Determine the [x, y] coordinate at the center of the cell enclosing the given text.  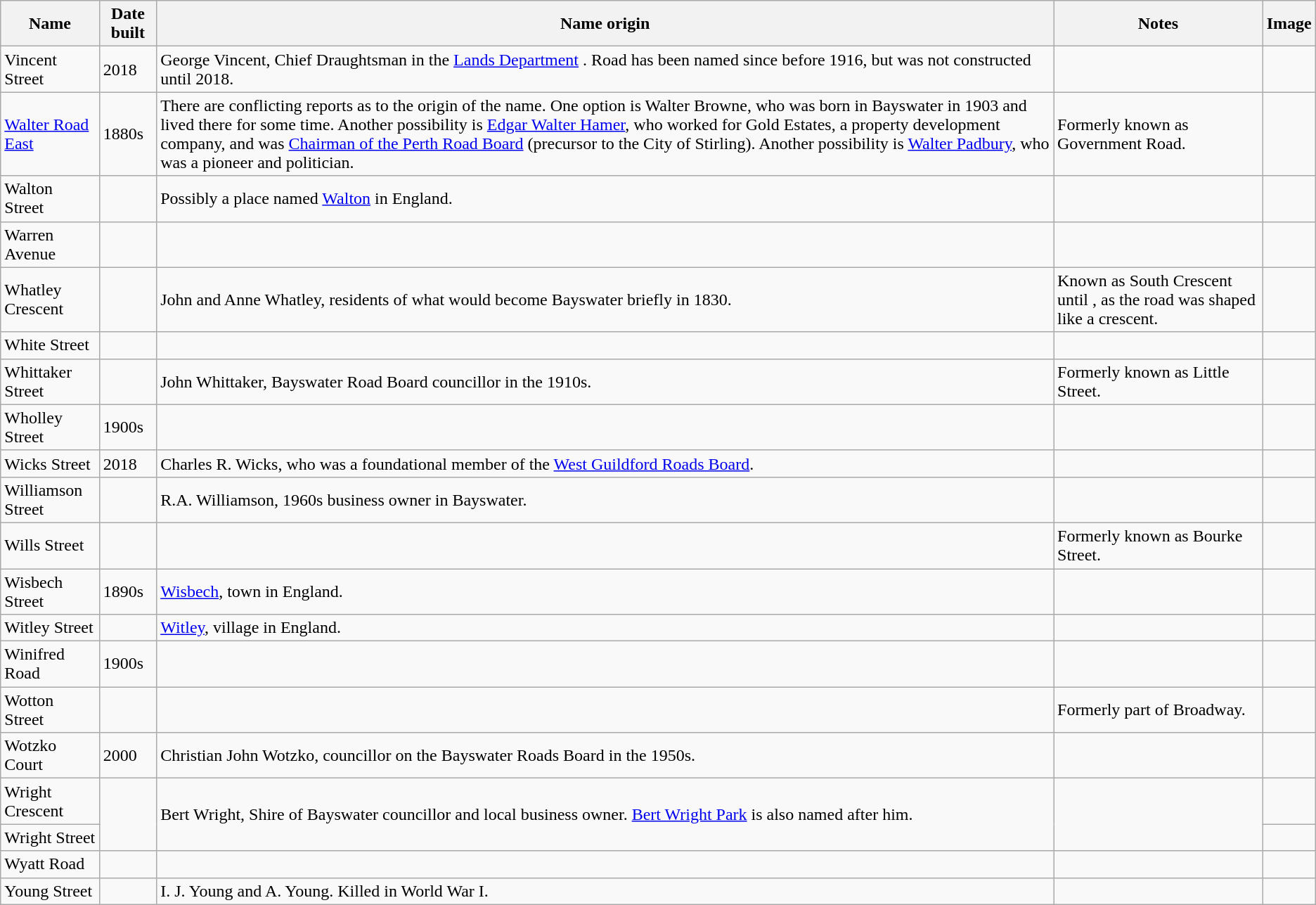
2000 [128, 755]
Formerly known as Government Road. [1158, 134]
Wholley Street [50, 428]
Christian John Wotzko, councillor on the Bayswater Roads Board in the 1950s. [605, 755]
Bert Wright, Shire of Bayswater councillor and local business owner. Bert Wright Park is also named after him. [605, 814]
Formerly known as Bourke Street. [1158, 546]
Wills Street [50, 546]
Warren Avenue [50, 245]
Charles R. Wicks, who was a foundational member of the West Guildford Roads Board. [605, 463]
Whatley Crescent [50, 300]
Wright Crescent [50, 802]
Witley, village in England. [605, 628]
Possibly a place named Walton in England. [605, 198]
Wyatt Road [50, 864]
Known as South Crescent until , as the road was shaped like a crescent. [1158, 300]
Walton Street [50, 198]
Whittaker Street [50, 381]
John and Anne Whatley, residents of what would become Bayswater briefly in 1830. [605, 300]
R.A. Williamson, 1960s business owner in Bayswater. [605, 499]
Name [50, 24]
Wisbech, town in England. [605, 591]
George Vincent, Chief Draughtsman in the Lands Department . Road has been named since before 1916, but was not constructed until 2018. [605, 69]
Image [1289, 24]
Williamson Street [50, 499]
1880s [128, 134]
Wotzko Court [50, 755]
Vincent Street [50, 69]
Notes [1158, 24]
I. J. Young and A. Young. Killed in World War I. [605, 891]
Name origin [605, 24]
Young Street [50, 891]
Wotton Street [50, 710]
Witley Street [50, 628]
Formerly known as Little Street. [1158, 381]
White Street [50, 345]
John Whittaker, Bayswater Road Board councillor in the 1910s. [605, 381]
Wisbech Street [50, 591]
Formerly part of Broadway. [1158, 710]
Wicks Street [50, 463]
Wright Street [50, 837]
Walter Road East [50, 134]
Date built [128, 24]
1890s [128, 591]
Winifred Road [50, 664]
